From the cell containing the given text, extract its center point as (x, y) coordinate. 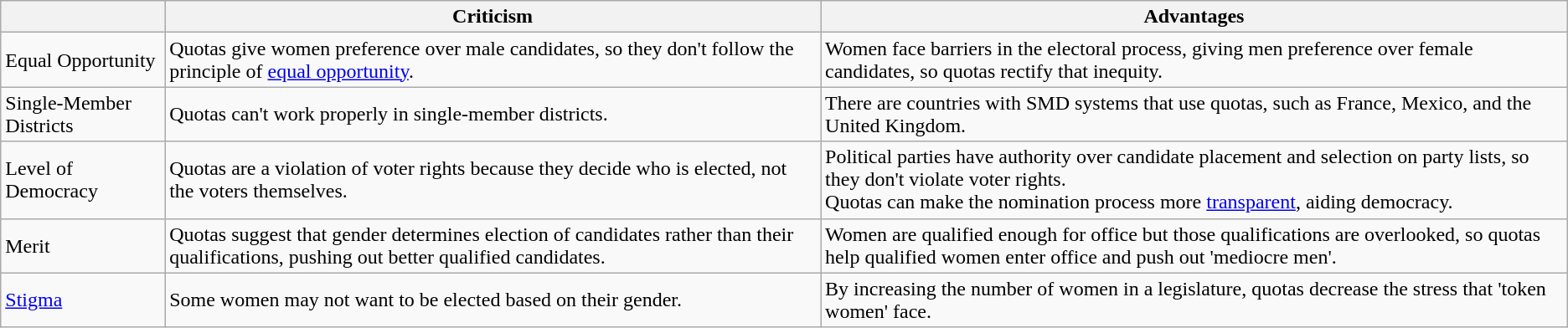
By increasing the number of women in a legislature, quotas decrease the stress that 'token women' face. (1194, 300)
Equal Opportunity (83, 60)
There are countries with SMD systems that use quotas, such as France, Mexico, and the United Kingdom. (1194, 114)
Quotas can't work properly in single-member districts. (493, 114)
Single-Member Districts (83, 114)
Women face barriers in the electoral process, giving men preference over female candidates, so quotas rectify that inequity. (1194, 60)
Quotas give women preference over male candidates, so they don't follow the principle of equal opportunity. (493, 60)
Criticism (493, 17)
Some women may not want to be elected based on their gender. (493, 300)
Quotas suggest that gender determines election of candidates rather than their qualifications, pushing out better qualified candidates. (493, 246)
Merit (83, 246)
Quotas are a violation of voter rights because they decide who is elected, not the voters themselves. (493, 180)
Stigma (83, 300)
Advantages (1194, 17)
Level of Democracy (83, 180)
